Search for the cell housing the specified text and yield its (X, Y) center coordinate. 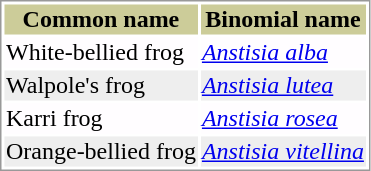
Walpole's frog (100, 85)
Common name (100, 19)
Anstisia lutea (282, 85)
White-bellied frog (100, 53)
Karri frog (100, 119)
Orange-bellied frog (100, 151)
Anstisia alba (282, 53)
Anstisia vitellina (282, 151)
Anstisia rosea (282, 119)
Binomial name (282, 19)
